Locate the cell with the specified text and output its (x, y) center coordinate. 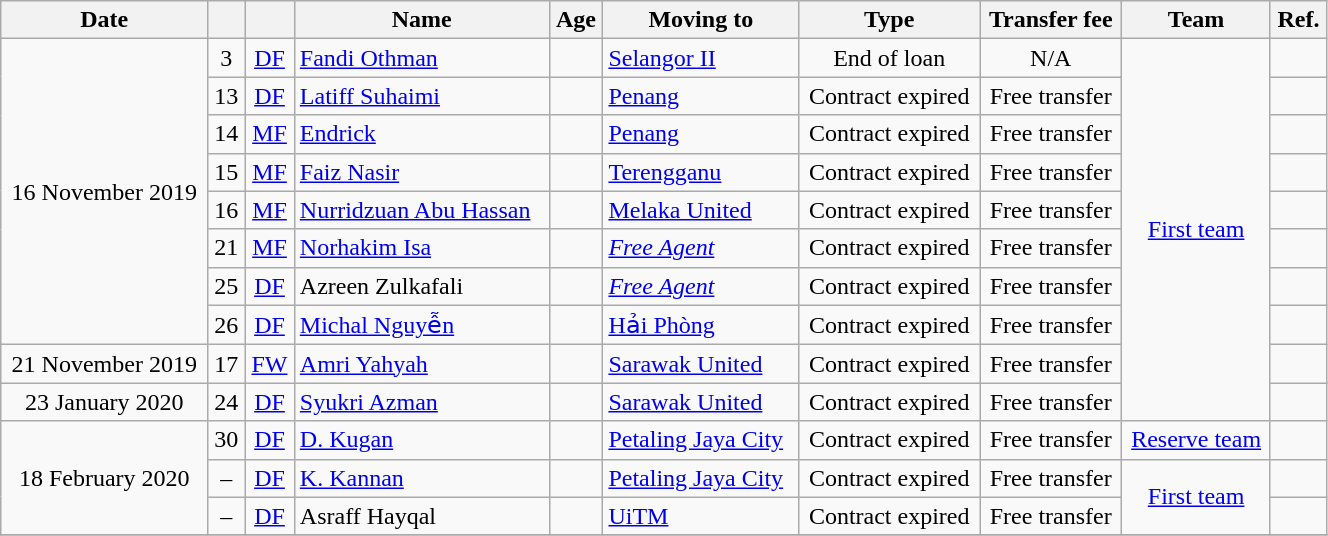
Ref. (1298, 20)
FW (270, 364)
Hải Phòng (701, 325)
Michal Nguyễn (422, 325)
13 (226, 96)
Age (576, 20)
Transfer fee (1051, 20)
Norhakim Isa (422, 248)
3 (226, 58)
15 (226, 172)
UiTM (701, 516)
Terengganu (701, 172)
Latiff Suhaimi (422, 96)
Moving to (701, 20)
21 (226, 248)
Syukri Azman (422, 402)
26 (226, 325)
Asraff Hayqal (422, 516)
N/A (1051, 58)
D. Kugan (422, 440)
14 (226, 134)
K. Kannan (422, 478)
25 (226, 286)
24 (226, 402)
Nurridzuan Abu Hassan (422, 210)
16 (226, 210)
Team (1196, 20)
21 November 2019 (104, 364)
Reserve team (1196, 440)
18 February 2020 (104, 478)
Fandi Othman (422, 58)
End of loan (890, 58)
17 (226, 364)
Faiz Nasir (422, 172)
Amri Yahyah (422, 364)
Selangor II (701, 58)
16 November 2019 (104, 192)
23 January 2020 (104, 402)
Type (890, 20)
Name (422, 20)
Azreen Zulkafali (422, 286)
30 (226, 440)
Date (104, 20)
Melaka United (701, 210)
Endrick (422, 134)
